Provide the (x, y) coordinate of the cell's center where the given text is located.  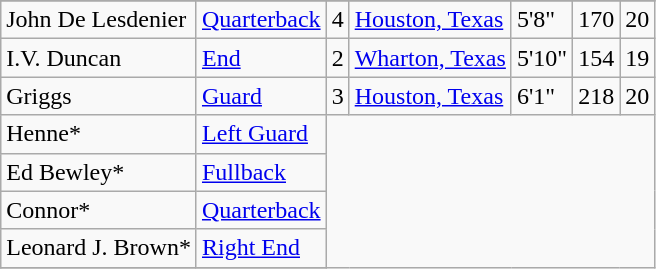
End (261, 58)
Wharton, Texas (430, 58)
Left Guard (261, 134)
19 (638, 58)
170 (596, 20)
Right End (261, 248)
4 (338, 20)
Connor* (99, 210)
2 (338, 58)
154 (596, 58)
Griggs (99, 96)
Leonard J. Brown* (99, 248)
John De Lesdenier (99, 20)
5'10" (542, 58)
Henne* (99, 134)
3 (338, 96)
Fullback (261, 172)
5'8" (542, 20)
Guard (261, 96)
Ed Bewley* (99, 172)
I.V. Duncan (99, 58)
6'1" (542, 96)
218 (596, 96)
